Search for the cell housing the specified text and yield its (X, Y) center coordinate. 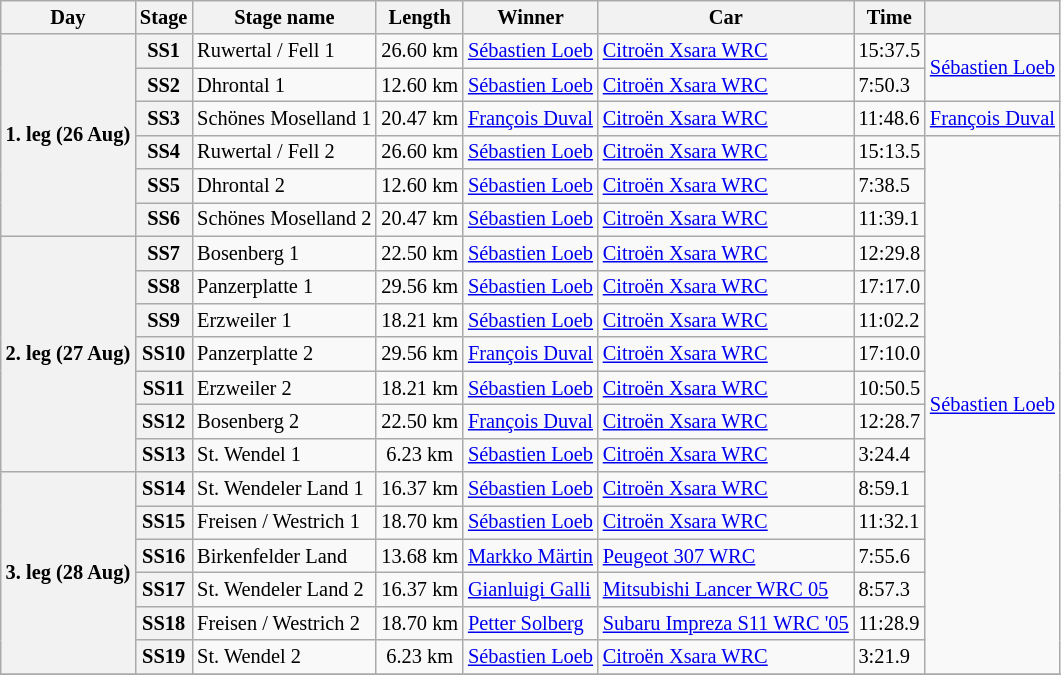
12:29.8 (890, 253)
SS12 (164, 421)
2. leg (27 Aug) (68, 354)
12:28.7 (890, 421)
8:59.1 (890, 489)
St. Wendeler Land 2 (284, 589)
13.68 km (420, 556)
1. leg (26 Aug) (68, 135)
Birkenfelder Land (284, 556)
17:10.0 (890, 354)
3:21.9 (890, 657)
11:32.1 (890, 522)
SS6 (164, 219)
SS1 (164, 51)
7:55.6 (890, 556)
SS2 (164, 85)
Erzweiler 2 (284, 388)
Time (890, 17)
SS13 (164, 455)
Stage (164, 17)
8:57.3 (890, 589)
Bosenberg 2 (284, 421)
SS14 (164, 489)
Panzerplatte 1 (284, 287)
SS10 (164, 354)
11:28.9 (890, 623)
Ruwertal / Fell 1 (284, 51)
SS11 (164, 388)
Ruwertal / Fell 2 (284, 152)
10:50.5 (890, 388)
11:39.1 (890, 219)
17:17.0 (890, 287)
Freisen / Westrich 1 (284, 522)
St. Wendel 1 (284, 455)
11:02.2 (890, 320)
Mitsubishi Lancer WRC 05 (726, 589)
Subaru Impreza S11 WRC '05 (726, 623)
Stage name (284, 17)
Winner (530, 17)
15:37.5 (890, 51)
Erzweiler 1 (284, 320)
15:13.5 (890, 152)
SS5 (164, 186)
Length (420, 17)
Gianluigi Galli (530, 589)
St. Wendel 2 (284, 657)
SS18 (164, 623)
SS16 (164, 556)
3:24.4 (890, 455)
SS7 (164, 253)
7:38.5 (890, 186)
Peugeot 307 WRC (726, 556)
Dhrontal 1 (284, 85)
11:48.6 (890, 118)
St. Wendeler Land 1 (284, 489)
Bosenberg 1 (284, 253)
Day (68, 17)
Car (726, 17)
Panzerplatte 2 (284, 354)
SS15 (164, 522)
SS3 (164, 118)
3. leg (28 Aug) (68, 573)
SS17 (164, 589)
Freisen / Westrich 2 (284, 623)
SS4 (164, 152)
SS19 (164, 657)
SS8 (164, 287)
Petter Solberg (530, 623)
Schönes Moselland 1 (284, 118)
SS9 (164, 320)
7:50.3 (890, 85)
Markko Märtin (530, 556)
Schönes Moselland 2 (284, 219)
Dhrontal 2 (284, 186)
